Locate the cell with the specified text and output its (X, Y) center coordinate. 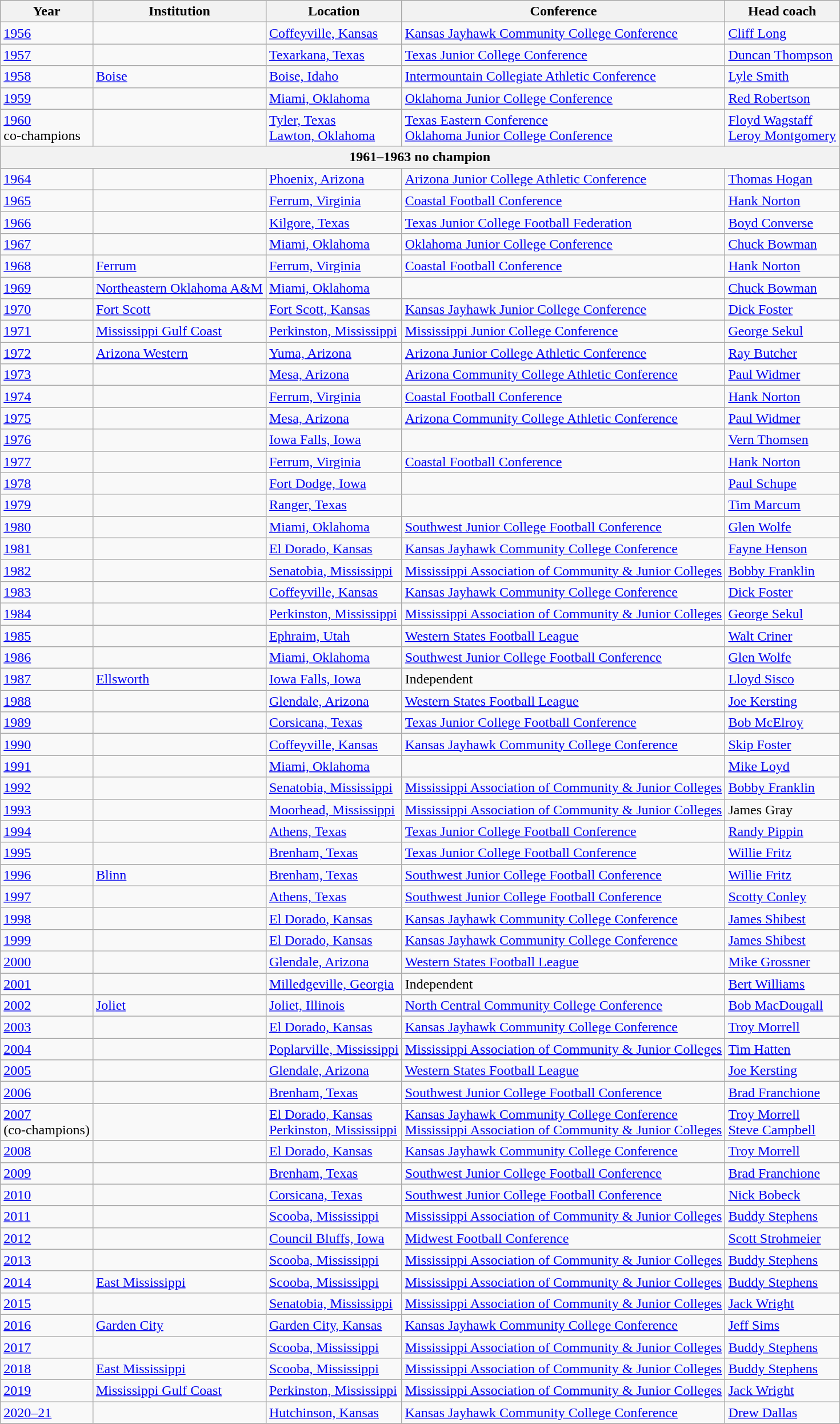
Mike Grossner (782, 962)
1970 (47, 310)
1974 (47, 397)
Drew Dallas (782, 1413)
Texas Eastern ConferenceOklahoma Junior College Conference (563, 128)
1999 (47, 940)
2009 (47, 1173)
1987 (47, 679)
1982 (47, 570)
Duncan Thompson (782, 55)
Phoenix, Arizona (334, 179)
Conference (563, 11)
Lyle Smith (782, 77)
Bob MacDougall (782, 1006)
Midwest Football Conference (563, 1238)
Joliet, Illinois (334, 1006)
1986 (47, 658)
Walt Criner (782, 636)
2011 (47, 1217)
Red Robertson (782, 98)
1995 (47, 853)
Location (334, 11)
1989 (47, 723)
Yuma, Arizona (334, 353)
Ephraim, Utah (334, 636)
North Central Community College Conference (563, 1006)
Mississippi Junior College Conference (563, 331)
1980 (47, 527)
Boise, Idaho (334, 77)
Texas Junior College Conference (563, 55)
Bob McElroy (782, 723)
2010 (47, 1195)
Fort Scott, Kansas (334, 310)
Nick Bobeck (782, 1195)
Boise (179, 77)
1972 (47, 353)
Ray Butcher (782, 353)
Hutchinson, Kansas (334, 1413)
1996 (47, 875)
1994 (47, 831)
1977 (47, 462)
James Gray (782, 810)
1993 (47, 810)
1984 (47, 614)
2016 (47, 1325)
2015 (47, 1303)
Intermountain Collegiate Athletic Conference (563, 77)
2002 (47, 1006)
2014 (47, 1282)
Kansas Jayhawk Junior College Conference (563, 310)
Lloyd Sisco (782, 679)
Randy Pippin (782, 831)
Milledgeville, Georgia (334, 983)
2004 (47, 1049)
Scotty Conley (782, 897)
Troy MorrellSteve Campbell (782, 1122)
1998 (47, 918)
1985 (47, 636)
El Dorado, KansasPerkinston, Mississippi (334, 1122)
1973 (47, 375)
Tim Marcum (782, 505)
2012 (47, 1238)
2013 (47, 1260)
1959 (47, 98)
2020–21 (47, 1413)
Garden City, Kansas (334, 1325)
1976 (47, 440)
1969 (47, 287)
1983 (47, 592)
2006 (47, 1093)
2001 (47, 983)
2019 (47, 1391)
Garden City (179, 1325)
Ellsworth (179, 679)
Texarkana, Texas (334, 55)
Ferrum (179, 266)
1971 (47, 331)
Thomas Hogan (782, 179)
Joliet (179, 1006)
Head coach (782, 11)
2000 (47, 962)
2003 (47, 1027)
2017 (47, 1347)
1978 (47, 483)
1979 (47, 505)
Year (47, 11)
1965 (47, 201)
Fayne Henson (782, 549)
Skip Foster (782, 745)
Moorhead, Mississippi (334, 810)
1988 (47, 701)
Tim Hatten (782, 1049)
Floyd WagstaffLeroy Montgomery (782, 128)
Bert Williams (782, 983)
Tyler, TexasLawton, Oklahoma (334, 128)
2007(co-champions) (47, 1122)
Arizona Western (179, 353)
Northeastern Oklahoma A&M (179, 287)
1964 (47, 179)
Institution (179, 11)
1968 (47, 266)
1960co-champions (47, 128)
Boyd Converse (782, 222)
Fort Dodge, Iowa (334, 483)
1975 (47, 418)
2008 (47, 1151)
1981 (47, 549)
Paul Schupe (782, 483)
1997 (47, 897)
1992 (47, 788)
1967 (47, 244)
Council Bluffs, Iowa (334, 1238)
Scott Strohmeier (782, 1238)
Texas Junior College Football Federation (563, 222)
Jeff Sims (782, 1325)
Blinn (179, 875)
1966 (47, 222)
Fort Scott (179, 310)
Cliff Long (782, 33)
1957 (47, 55)
1990 (47, 745)
Kilgore, Texas (334, 222)
2018 (47, 1369)
1958 (47, 77)
Ranger, Texas (334, 505)
1991 (47, 766)
Vern Thomsen (782, 440)
Kansas Jayhawk Community College ConferenceMississippi Association of Community & Junior Colleges (563, 1122)
1961–1963 no champion (420, 157)
Mike Loyd (782, 766)
Poplarville, Mississippi (334, 1049)
1956 (47, 33)
2005 (47, 1071)
